Scan for the cell matching the given text and deliver its (x, y) coordinate at center. 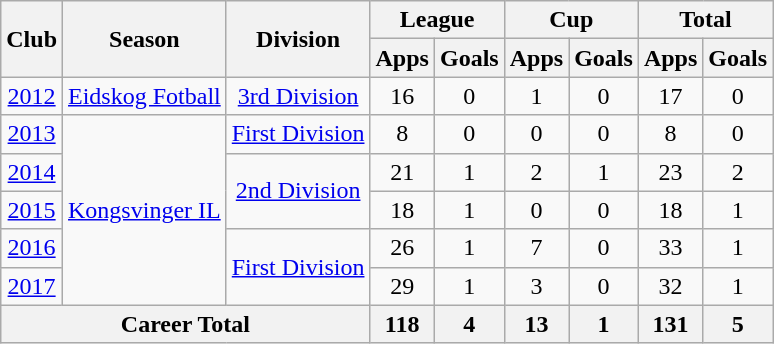
26 (402, 248)
2015 (32, 210)
Club (32, 39)
2017 (32, 286)
32 (670, 286)
17 (670, 96)
Cup (571, 20)
Kongsvinger IL (145, 210)
7 (536, 248)
Eidskog Fotball (145, 96)
13 (536, 324)
Total (705, 20)
2012 (32, 96)
118 (402, 324)
Division (298, 39)
23 (670, 172)
3rd Division (298, 96)
4 (469, 324)
29 (402, 286)
League (437, 20)
2014 (32, 172)
Season (145, 39)
3 (536, 286)
Career Total (186, 324)
131 (670, 324)
2013 (32, 134)
16 (402, 96)
33 (670, 248)
2nd Division (298, 191)
2016 (32, 248)
5 (738, 324)
21 (402, 172)
